Locate the cell with the specified text and output its [X, Y] center coordinate. 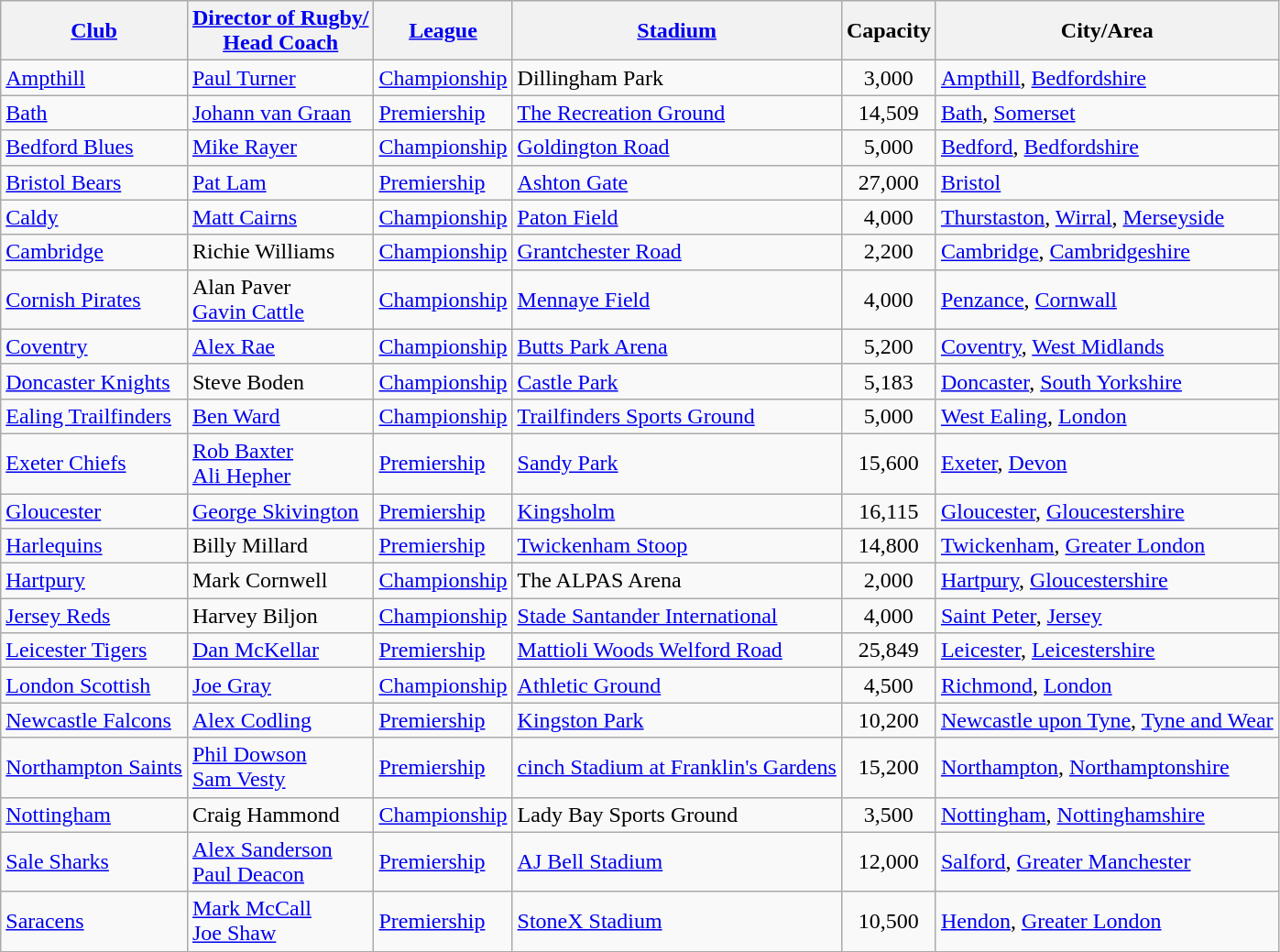
2,200 [889, 252]
3,000 [889, 78]
Kingsholm [676, 510]
12,000 [889, 861]
Hartpury [94, 581]
Castle Park [676, 381]
Mark McCall Joe Shaw [280, 922]
StoneX Stadium [676, 922]
Gloucester, Gloucestershire [1107, 510]
Trailfinders Sports Ground [676, 416]
Joe Gray [280, 685]
Dillingham Park [676, 78]
Northampton, Northamptonshire [1107, 768]
Hartpury, Gloucestershire [1107, 581]
Paul Turner [280, 78]
27,000 [889, 182]
Penzance, Cornwall [1107, 299]
Butts Park Arena [676, 346]
Bath [94, 113]
Sale Sharks [94, 861]
Dan McKellar [280, 651]
Ampthill, Bedfordshire [1107, 78]
Caldy [94, 217]
Nottingham [94, 815]
Leicester Tigers [94, 651]
Exeter, Devon [1107, 464]
Director of Rugby/Head Coach [280, 31]
The Recreation Ground [676, 113]
Stadium [676, 31]
Club [94, 31]
Paton Field [676, 217]
Newcastle upon Tyne, Tyne and Wear [1107, 720]
Craig Hammond [280, 815]
Steve Boden [280, 381]
London Scottish [94, 685]
15,200 [889, 768]
Bristol [1107, 182]
Mattioli Woods Welford Road [676, 651]
Sandy Park [676, 464]
Bedford, Bedfordshire [1107, 148]
Mike Rayer [280, 148]
Thurstaston, Wirral, Merseyside [1107, 217]
Leicester, Leicestershire [1107, 651]
10,500 [889, 922]
Saint Peter, Jersey [1107, 616]
3,500 [889, 815]
Twickenham, Greater London [1107, 546]
Bedford Blues [94, 148]
Pat Lam [280, 182]
Goldington Road [676, 148]
Harlequins [94, 546]
AJ Bell Stadium [676, 861]
Cornish Pirates [94, 299]
Billy Millard [280, 546]
10,200 [889, 720]
Capacity [889, 31]
Phil Dowson Sam Vesty [280, 768]
16,115 [889, 510]
City/Area [1107, 31]
Bristol Bears [94, 182]
Mark Cornwell [280, 581]
George Skivington [280, 510]
Alan Paver Gavin Cattle [280, 299]
Alex Rae [280, 346]
5,200 [889, 346]
Rob Baxter Ali Hepher [280, 464]
Gloucester [94, 510]
Ashton Gate [676, 182]
The ALPAS Arena [676, 581]
Newcastle Falcons [94, 720]
Jersey Reds [94, 616]
Doncaster Knights [94, 381]
Ampthill [94, 78]
14,800 [889, 546]
Salford, Greater Manchester [1107, 861]
Johann van Graan [280, 113]
Cambridge [94, 252]
Coventry, West Midlands [1107, 346]
Bath, Somerset [1107, 113]
Ealing Trailfinders [94, 416]
Matt Cairns [280, 217]
Richie Williams [280, 252]
Doncaster, South Yorkshire [1107, 381]
5,183 [889, 381]
Grantchester Road [676, 252]
Stade Santander International [676, 616]
League [443, 31]
Richmond, London [1107, 685]
Cambridge, Cambridgeshire [1107, 252]
Twickenham Stoop [676, 546]
Nottingham, Nottinghamshire [1107, 815]
Exeter Chiefs [94, 464]
Lady Bay Sports Ground [676, 815]
4,500 [889, 685]
Athletic Ground [676, 685]
West Ealing, London [1107, 416]
Hendon, Greater London [1107, 922]
Mennaye Field [676, 299]
Coventry [94, 346]
14,509 [889, 113]
Ben Ward [280, 416]
Alex Codling [280, 720]
cinch Stadium at Franklin's Gardens [676, 768]
Harvey Biljon [280, 616]
Alex Sanderson Paul Deacon [280, 861]
15,600 [889, 464]
Kingston Park [676, 720]
2,000 [889, 581]
Northampton Saints [94, 768]
Saracens [94, 922]
25,849 [889, 651]
